Scan for the cell matching the given text and deliver its [X, Y] coordinate at center. 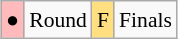
F [103, 20]
Round [58, 20]
Finals [146, 20]
● [12, 20]
